Provide the [X, Y] coordinate of the cell's center where the given text is located.  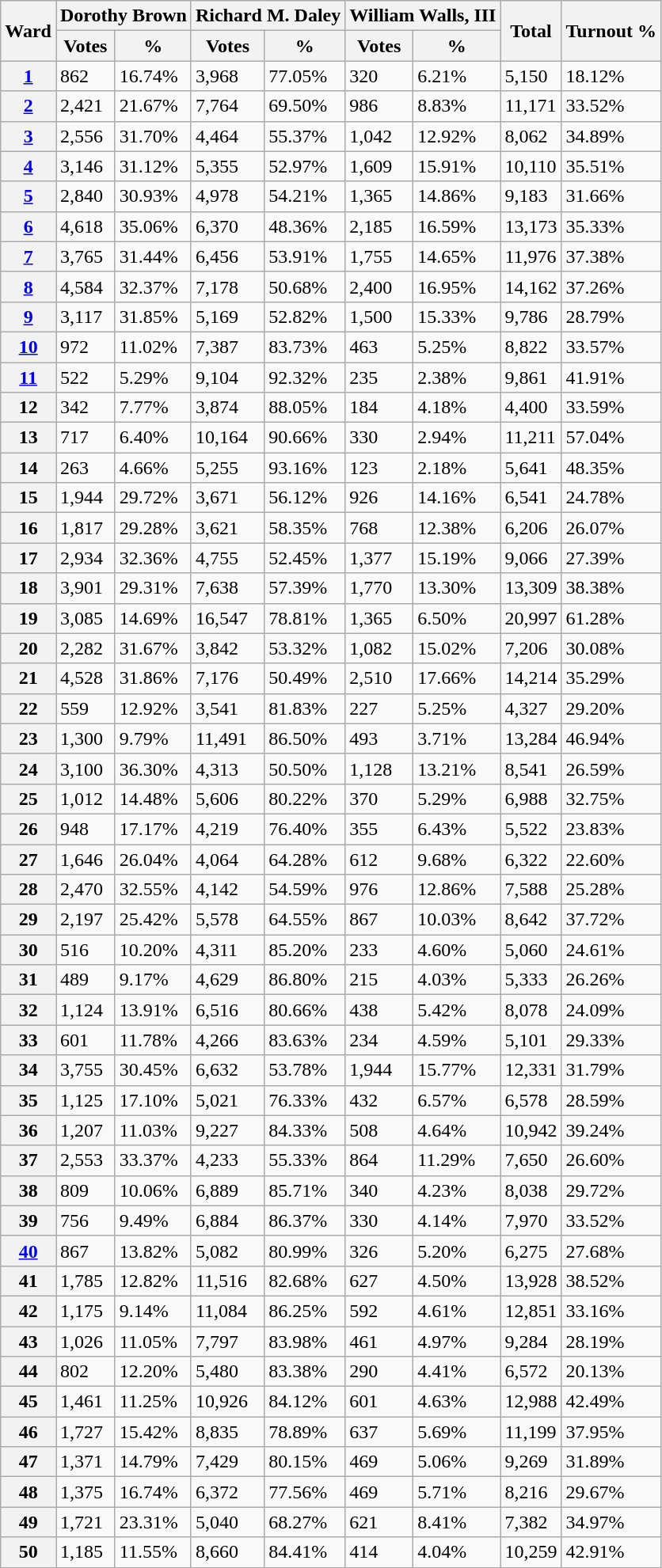
84.12% [305, 1402]
68.27% [305, 1522]
9,066 [531, 558]
612 [379, 859]
4,233 [227, 1160]
3,755 [86, 1070]
326 [379, 1251]
36.30% [153, 769]
14.16% [457, 498]
64.55% [305, 920]
13,928 [531, 1281]
5.42% [457, 1010]
20,997 [531, 618]
26.60% [611, 1160]
1,461 [86, 1402]
9.49% [153, 1221]
29.33% [611, 1040]
5.69% [457, 1432]
24.09% [611, 1010]
6.21% [457, 76]
32 [29, 1010]
516 [86, 950]
1,646 [86, 859]
80.99% [305, 1251]
3,085 [86, 618]
4,755 [227, 558]
11,976 [531, 256]
46.94% [611, 738]
85.20% [305, 950]
972 [86, 347]
1,377 [379, 558]
80.15% [305, 1462]
2,185 [379, 226]
14.86% [457, 196]
6.43% [457, 829]
7,797 [227, 1342]
6,206 [531, 528]
2,282 [86, 648]
10,164 [227, 438]
986 [379, 106]
32.55% [153, 890]
5.71% [457, 1492]
25 [29, 799]
123 [379, 468]
27.68% [611, 1251]
39 [29, 1221]
8,541 [531, 769]
37.38% [611, 256]
5,169 [227, 317]
7,382 [531, 1522]
33.59% [611, 408]
35.06% [153, 226]
24.61% [611, 950]
38.38% [611, 588]
1,770 [379, 588]
15.77% [457, 1070]
9,183 [531, 196]
31.70% [153, 136]
14.48% [153, 799]
33 [29, 1040]
522 [86, 378]
2.18% [457, 468]
28 [29, 890]
17.10% [153, 1100]
64.28% [305, 859]
5,333 [531, 980]
4,629 [227, 980]
7,429 [227, 1462]
Turnout % [611, 31]
50 [29, 1552]
53.91% [305, 256]
29.67% [611, 1492]
802 [86, 1372]
4.03% [457, 980]
13,173 [531, 226]
8,216 [531, 1492]
27 [29, 859]
8,835 [227, 1432]
9,861 [531, 378]
15.19% [457, 558]
29 [29, 920]
8,062 [531, 136]
12,988 [531, 1402]
637 [379, 1432]
48.35% [611, 468]
14 [29, 468]
85.71% [305, 1190]
4,219 [227, 829]
3,117 [86, 317]
20.13% [611, 1372]
31.86% [153, 678]
1,817 [86, 528]
2,197 [86, 920]
355 [379, 829]
926 [379, 498]
4,064 [227, 859]
80.22% [305, 799]
1,026 [86, 1342]
53.32% [305, 648]
83.73% [305, 347]
9,269 [531, 1462]
489 [86, 980]
9,227 [227, 1130]
32.36% [153, 558]
493 [379, 738]
7,178 [227, 287]
23 [29, 738]
15.42% [153, 1432]
13.21% [457, 769]
559 [86, 708]
35.29% [611, 678]
49 [29, 1522]
16,547 [227, 618]
5,522 [531, 829]
14.79% [153, 1462]
756 [86, 1221]
38.52% [611, 1281]
17.17% [153, 829]
81.83% [305, 708]
46 [29, 1432]
717 [86, 438]
3 [29, 136]
4.23% [457, 1190]
William Walls, III [423, 16]
17 [29, 558]
5,578 [227, 920]
4,618 [86, 226]
4,528 [86, 678]
35 [29, 1100]
11 [29, 378]
13.91% [153, 1010]
3,146 [86, 166]
1,755 [379, 256]
86.80% [305, 980]
5,480 [227, 1372]
10,259 [531, 1552]
11.78% [153, 1040]
Dorothy Brown [124, 16]
12,851 [531, 1311]
10,110 [531, 166]
5,606 [227, 799]
4.04% [457, 1552]
21 [29, 678]
39.24% [611, 1130]
3,874 [227, 408]
4.41% [457, 1372]
3,621 [227, 528]
31.79% [611, 1070]
5,255 [227, 468]
11,516 [227, 1281]
Total [531, 31]
7.77% [153, 408]
3,765 [86, 256]
48.36% [305, 226]
14.69% [153, 618]
14,162 [531, 287]
463 [379, 347]
4,584 [86, 287]
83.98% [305, 1342]
2.94% [457, 438]
15 [29, 498]
4.66% [153, 468]
2,510 [379, 678]
86.37% [305, 1221]
2.38% [457, 378]
92.32% [305, 378]
7 [29, 256]
2,470 [86, 890]
7,970 [531, 1221]
3,100 [86, 769]
6,632 [227, 1070]
22.60% [611, 859]
8,822 [531, 347]
809 [86, 1190]
234 [379, 1040]
13 [29, 438]
54.21% [305, 196]
8,642 [531, 920]
15.33% [457, 317]
8 [29, 287]
4.18% [457, 408]
26.04% [153, 859]
3,842 [227, 648]
976 [379, 890]
6.40% [153, 438]
33.16% [611, 1311]
11.05% [153, 1342]
5,101 [531, 1040]
592 [379, 1311]
52.82% [305, 317]
432 [379, 1100]
6,541 [531, 498]
4 [29, 166]
11,084 [227, 1311]
52.45% [305, 558]
28.19% [611, 1342]
30.08% [611, 648]
30.93% [153, 196]
83.38% [305, 1372]
48 [29, 1492]
57.04% [611, 438]
4,142 [227, 890]
86.50% [305, 738]
2,934 [86, 558]
31.12% [153, 166]
6,572 [531, 1372]
8.83% [457, 106]
35.51% [611, 166]
13.30% [457, 588]
27.39% [611, 558]
1,500 [379, 317]
31.67% [153, 648]
4,978 [227, 196]
31.85% [153, 317]
33.57% [611, 347]
5.06% [457, 1462]
342 [86, 408]
4.63% [457, 1402]
88.05% [305, 408]
6,370 [227, 226]
6,372 [227, 1492]
414 [379, 1552]
4.61% [457, 1311]
37.26% [611, 287]
25.28% [611, 890]
184 [379, 408]
31 [29, 980]
77.05% [305, 76]
56.12% [305, 498]
7,588 [531, 890]
31.66% [611, 196]
1,175 [86, 1311]
83.63% [305, 1040]
29.31% [153, 588]
Ward [29, 31]
76.40% [305, 829]
12.38% [457, 528]
82.68% [305, 1281]
621 [379, 1522]
768 [379, 528]
31.89% [611, 1462]
2,556 [86, 136]
1,128 [379, 769]
38 [29, 1190]
6.50% [457, 618]
7,638 [227, 588]
58.35% [305, 528]
26.26% [611, 980]
7,176 [227, 678]
35.33% [611, 226]
5,060 [531, 950]
4.59% [457, 1040]
6,322 [531, 859]
862 [86, 76]
9,104 [227, 378]
57.39% [305, 588]
7,206 [531, 648]
25.42% [153, 920]
11,491 [227, 738]
78.81% [305, 618]
5,040 [227, 1522]
8,660 [227, 1552]
4.97% [457, 1342]
Richard M. Daley [268, 16]
16 [29, 528]
26 [29, 829]
18.12% [611, 76]
31.44% [153, 256]
20 [29, 648]
11,199 [531, 1432]
1,082 [379, 648]
1,125 [86, 1100]
43 [29, 1342]
320 [379, 76]
23.31% [153, 1522]
32.75% [611, 799]
10,942 [531, 1130]
42 [29, 1311]
6,275 [531, 1251]
3.71% [457, 738]
1,721 [86, 1522]
44 [29, 1372]
5,021 [227, 1100]
3,901 [86, 588]
5,150 [531, 76]
33.37% [153, 1160]
12.20% [153, 1372]
1,727 [86, 1432]
54.59% [305, 890]
4.14% [457, 1221]
42.49% [611, 1402]
6.57% [457, 1100]
5,355 [227, 166]
32.37% [153, 287]
7,387 [227, 347]
14,214 [531, 678]
12,331 [531, 1070]
6,988 [531, 799]
215 [379, 980]
1,124 [86, 1010]
4,400 [531, 408]
3,541 [227, 708]
30.45% [153, 1070]
12 [29, 408]
8.41% [457, 1522]
6,456 [227, 256]
508 [379, 1130]
28.59% [611, 1100]
7,650 [531, 1160]
84.33% [305, 1130]
5 [29, 196]
93.16% [305, 468]
13,284 [531, 738]
627 [379, 1281]
290 [379, 1372]
11.25% [153, 1402]
9 [29, 317]
948 [86, 829]
2,840 [86, 196]
1,371 [86, 1462]
9.68% [457, 859]
5,641 [531, 468]
90.66% [305, 438]
18 [29, 588]
9,786 [531, 317]
26.59% [611, 769]
29.28% [153, 528]
235 [379, 378]
8,038 [531, 1190]
4,327 [531, 708]
10,926 [227, 1402]
10.20% [153, 950]
28.79% [611, 317]
9.79% [153, 738]
11.02% [153, 347]
22 [29, 708]
9.14% [153, 1311]
52.97% [305, 166]
21.67% [153, 106]
340 [379, 1190]
37.95% [611, 1432]
1,300 [86, 738]
12.82% [153, 1281]
12.86% [457, 890]
45 [29, 1402]
3,968 [227, 76]
6,884 [227, 1221]
2,553 [86, 1160]
13,309 [531, 588]
19 [29, 618]
55.37% [305, 136]
69.50% [305, 106]
263 [86, 468]
16.59% [457, 226]
41 [29, 1281]
16.95% [457, 287]
227 [379, 708]
29.20% [611, 708]
4,464 [227, 136]
233 [379, 950]
11.03% [153, 1130]
53.78% [305, 1070]
461 [379, 1342]
1,785 [86, 1281]
24 [29, 769]
370 [379, 799]
1,609 [379, 166]
15.02% [457, 648]
11,171 [531, 106]
2,400 [379, 287]
13.82% [153, 1251]
84.41% [305, 1552]
30 [29, 950]
4.60% [457, 950]
76.33% [305, 1100]
1,042 [379, 136]
4.50% [457, 1281]
36 [29, 1130]
4,311 [227, 950]
8,078 [531, 1010]
77.56% [305, 1492]
37 [29, 1160]
5,082 [227, 1251]
10.03% [457, 920]
11.55% [153, 1552]
5.20% [457, 1251]
1,012 [86, 799]
6 [29, 226]
17.66% [457, 678]
47 [29, 1462]
80.66% [305, 1010]
50.49% [305, 678]
50.68% [305, 287]
11.29% [457, 1160]
23.83% [611, 829]
4.64% [457, 1130]
61.28% [611, 618]
6,516 [227, 1010]
37.72% [611, 920]
11,211 [531, 438]
86.25% [305, 1311]
24.78% [611, 498]
4,313 [227, 769]
26.07% [611, 528]
9.17% [153, 980]
50.50% [305, 769]
7,764 [227, 106]
14.65% [457, 256]
55.33% [305, 1160]
10.06% [153, 1190]
34.97% [611, 1522]
2 [29, 106]
1,185 [86, 1552]
15.91% [457, 166]
41.91% [611, 378]
10 [29, 347]
6,578 [531, 1100]
6,889 [227, 1190]
2,421 [86, 106]
1 [29, 76]
1,207 [86, 1130]
40 [29, 1251]
34 [29, 1070]
78.89% [305, 1432]
864 [379, 1160]
438 [379, 1010]
1,375 [86, 1492]
9,284 [531, 1342]
42.91% [611, 1552]
3,671 [227, 498]
4,266 [227, 1040]
34.89% [611, 136]
